Determine the (X, Y) coordinate at the center of the cell enclosing the given text.  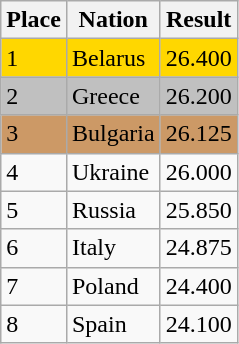
Russia (113, 210)
24.400 (198, 286)
26.000 (198, 172)
2 (34, 96)
25.850 (198, 210)
Spain (113, 324)
7 (34, 286)
3 (34, 134)
4 (34, 172)
8 (34, 324)
Ukraine (113, 172)
Nation (113, 20)
1 (34, 58)
Belarus (113, 58)
5 (34, 210)
Result (198, 20)
Italy (113, 248)
24.100 (198, 324)
Poland (113, 286)
26.125 (198, 134)
24.875 (198, 248)
26.400 (198, 58)
26.200 (198, 96)
Bulgaria (113, 134)
Greece (113, 96)
Place (34, 20)
6 (34, 248)
